Detect which cell encompasses the target text, then output its [X, Y] center coordinate. 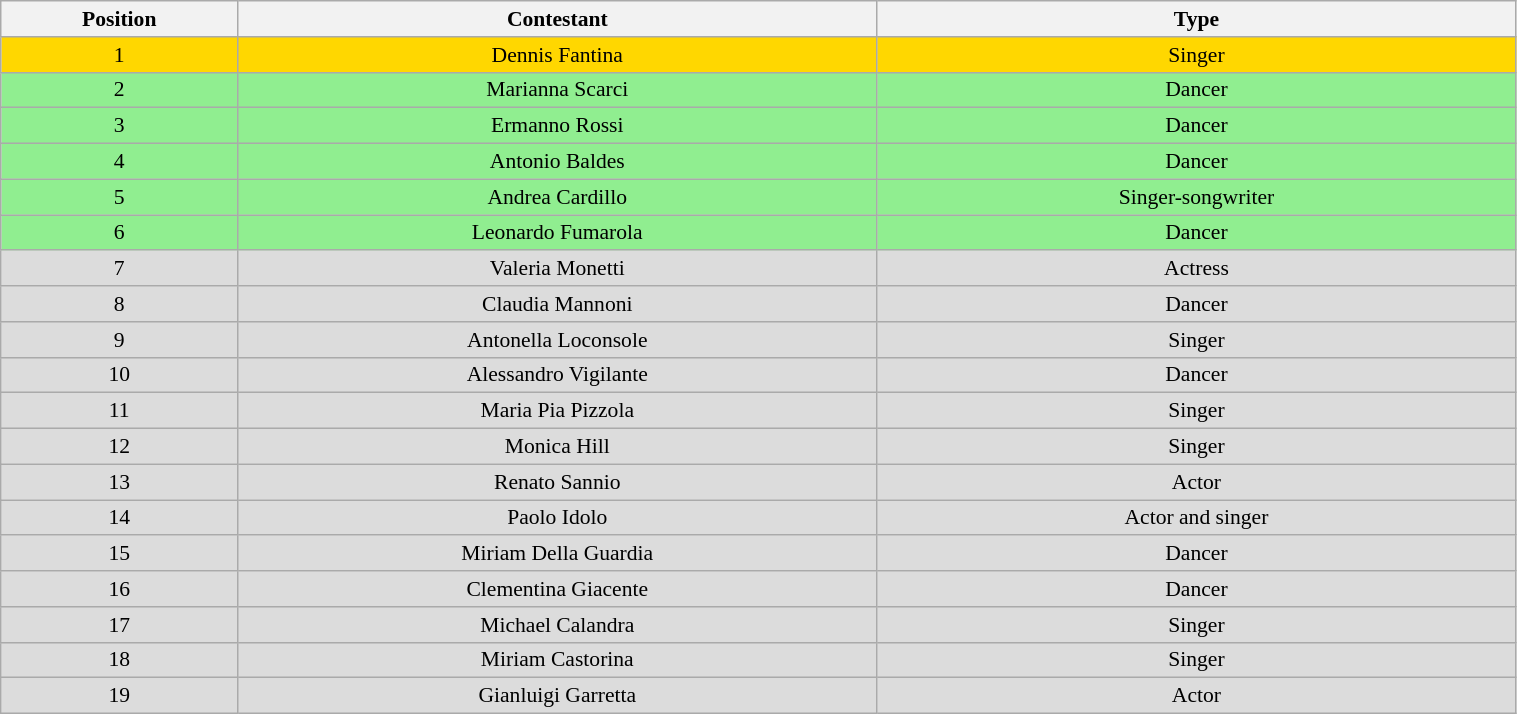
Type [1196, 19]
13 [120, 482]
10 [120, 375]
Position [120, 19]
Maria Pia Pizzola [558, 411]
19 [120, 696]
16 [120, 589]
11 [120, 411]
2 [120, 90]
Monica Hill [558, 447]
Antonio Baldes [558, 162]
Paolo Idolo [558, 518]
Renato Sannio [558, 482]
Actor and singer [1196, 518]
Gianluigi Garretta [558, 696]
12 [120, 447]
Contestant [558, 19]
6 [120, 233]
Miriam Della Guardia [558, 554]
5 [120, 197]
Alessandro Vigilante [558, 375]
Ermanno Rossi [558, 126]
Antonella Loconsole [558, 340]
4 [120, 162]
Michael Calandra [558, 625]
Singer-songwriter [1196, 197]
Valeria Monetti [558, 269]
Claudia Mannoni [558, 304]
Andrea Cardillo [558, 197]
Dennis Fantina [558, 55]
9 [120, 340]
Leonardo Fumarola [558, 233]
Miriam Castorina [558, 660]
7 [120, 269]
Clementina Giacente [558, 589]
Actress [1196, 269]
15 [120, 554]
18 [120, 660]
17 [120, 625]
8 [120, 304]
1 [120, 55]
Marianna Scarci [558, 90]
3 [120, 126]
14 [120, 518]
